Return the (X, Y) coordinate for the center point of the cell that contains the specified text.  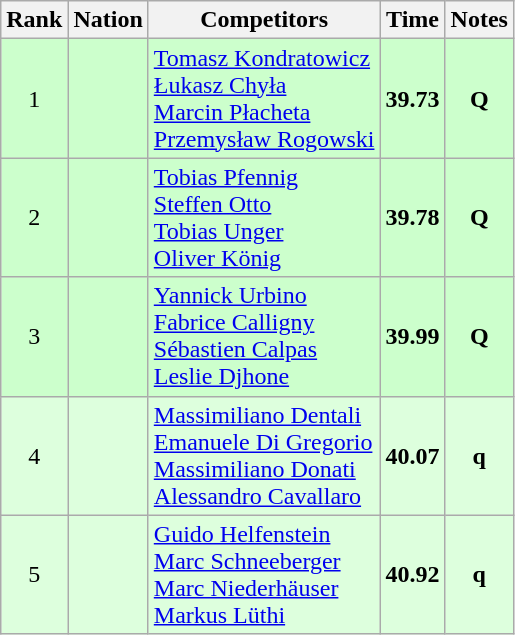
Nation (108, 20)
39.73 (412, 98)
Yannick UrbinoFabrice CallignySébastien CalpasLeslie Djhone (264, 336)
3 (34, 336)
40.07 (412, 456)
Tobias PfennigSteffen OttoTobias UngerOliver König (264, 218)
2 (34, 218)
Tomasz KondratowiczŁukasz ChyłaMarcin PłachetaPrzemysław Rogowski (264, 98)
Guido HelfensteinMarc SchneebergerMarc NiederhäuserMarkus Lüthi (264, 574)
Competitors (264, 20)
40.92 (412, 574)
39.99 (412, 336)
Rank (34, 20)
Massimiliano DentaliEmanuele Di GregorioMassimiliano DonatiAlessandro Cavallaro (264, 456)
1 (34, 98)
Notes (479, 20)
5 (34, 574)
39.78 (412, 218)
Time (412, 20)
4 (34, 456)
